Extract the (X, Y) coordinate from the center of the cell holding the provided text.  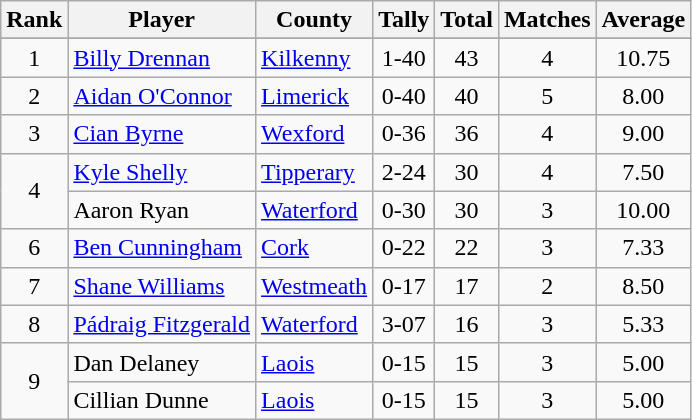
Cork (314, 248)
7.50 (644, 172)
Billy Drennan (162, 58)
0-40 (404, 96)
Limerick (314, 96)
Total (467, 20)
Dan Delaney (162, 362)
5 (547, 96)
43 (467, 58)
Cillian Dunne (162, 400)
40 (467, 96)
Kilkenny (314, 58)
2-24 (404, 172)
Wexford (314, 134)
9.00 (644, 134)
Aaron Ryan (162, 210)
10.75 (644, 58)
8 (34, 324)
1-40 (404, 58)
16 (467, 324)
0-22 (404, 248)
5.33 (644, 324)
7 (34, 286)
9 (34, 381)
Westmeath (314, 286)
Player (162, 20)
Ben Cunningham (162, 248)
Pádraig Fitzgerald (162, 324)
7.33 (644, 248)
8.50 (644, 286)
8.00 (644, 96)
0-36 (404, 134)
Kyle Shelly (162, 172)
Shane Williams (162, 286)
Aidan O'Connor (162, 96)
36 (467, 134)
17 (467, 286)
Cian Byrne (162, 134)
0-30 (404, 210)
Average (644, 20)
Tally (404, 20)
Rank (34, 20)
Tipperary (314, 172)
0-17 (404, 286)
Matches (547, 20)
1 (34, 58)
3-07 (404, 324)
10.00 (644, 210)
County (314, 20)
6 (34, 248)
22 (467, 248)
